Locate the cell with the specified text and output its (X, Y) center coordinate. 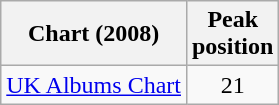
21 (232, 85)
UK Albums Chart (94, 85)
Peakposition (232, 34)
Chart (2008) (94, 34)
